Output the [X, Y] coordinate of the center of the cell containing the given text.  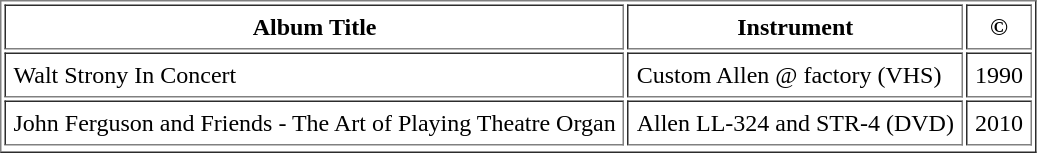
Instrument [796, 26]
Custom Allen @ factory (VHS) [796, 74]
© [999, 26]
Allen LL-324 and STR-4 (DVD) [796, 122]
2010 [999, 122]
John Ferguson and Friends - The Art of Playing Theatre Organ [314, 122]
Album Title [314, 26]
1990 [999, 74]
Walt Strony In Concert [314, 74]
